Output the [X, Y] coordinate of the center of the cell containing the given text.  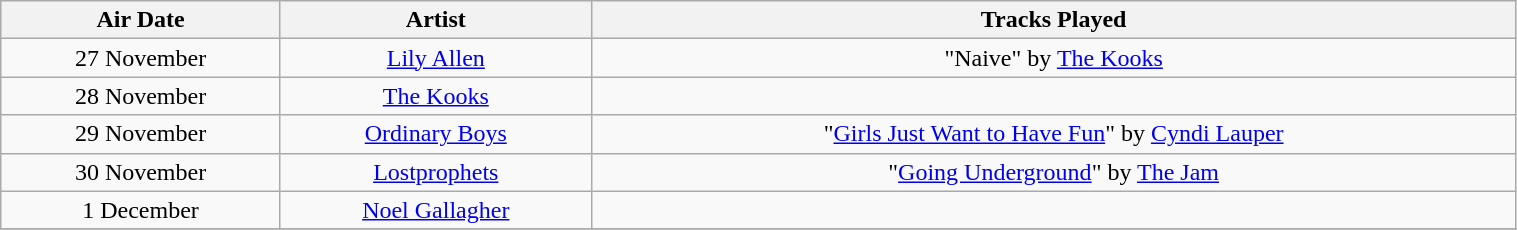
Lostprophets [436, 172]
The Kooks [436, 96]
29 November [141, 134]
Noel Gallagher [436, 210]
"Girls Just Want to Have Fun" by Cyndi Lauper [1054, 134]
"Going Underground" by The Jam [1054, 172]
30 November [141, 172]
Tracks Played [1054, 20]
28 November [141, 96]
Ordinary Boys [436, 134]
Artist [436, 20]
27 November [141, 58]
Air Date [141, 20]
Lily Allen [436, 58]
"Naive" by The Kooks [1054, 58]
1 December [141, 210]
